Detect which cell encompasses the target text, then output its (X, Y) center coordinate. 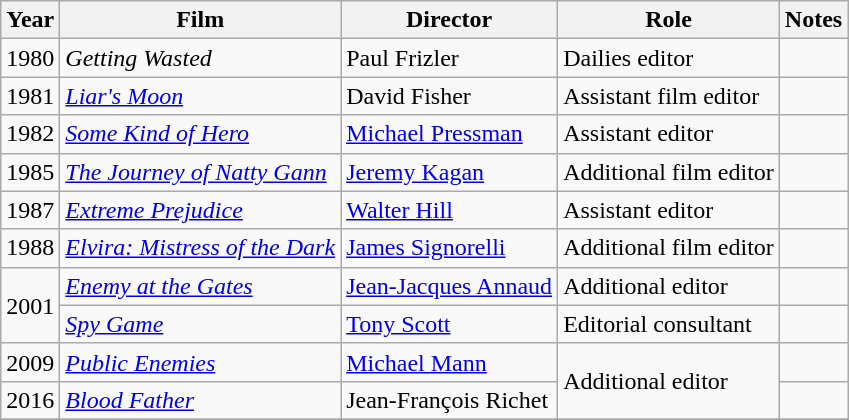
The Journey of Natty Gann (200, 172)
1985 (30, 172)
Michael Mann (450, 362)
Walter Hill (450, 210)
Liar's Moon (200, 96)
Jean-Jacques Annaud (450, 286)
1987 (30, 210)
1981 (30, 96)
Enemy at the Gates (200, 286)
Spy Game (200, 324)
Year (30, 20)
Jean-François Richet (450, 400)
Some Kind of Hero (200, 134)
Blood Father (200, 400)
1982 (30, 134)
1980 (30, 58)
Editorial consultant (669, 324)
2001 (30, 305)
Role (669, 20)
Film (200, 20)
1988 (30, 248)
Dailies editor (669, 58)
Jeremy Kagan (450, 172)
Elvira: Mistress of the Dark (200, 248)
Extreme Prejudice (200, 210)
Getting Wasted (200, 58)
David Fisher (450, 96)
Public Enemies (200, 362)
Assistant film editor (669, 96)
James Signorelli (450, 248)
2009 (30, 362)
Notes (813, 20)
2016 (30, 400)
Director (450, 20)
Paul Frizler (450, 58)
Michael Pressman (450, 134)
Tony Scott (450, 324)
